Provide the [X, Y] coordinate of the cell's center where the given text is located.  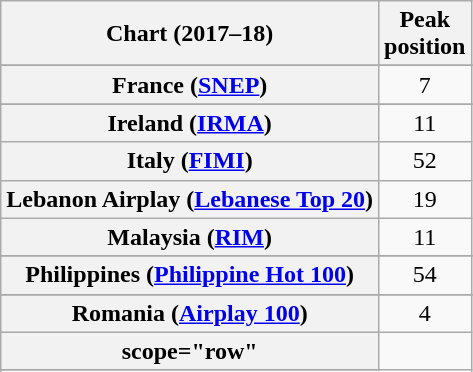
Chart (2017–18) [190, 34]
France (SNEP) [190, 85]
Italy (FIMI) [190, 161]
Philippines (Philippine Hot 100) [190, 275]
Ireland (IRMA) [190, 123]
Peakposition [425, 34]
54 [425, 275]
52 [425, 161]
19 [425, 199]
Romania (Airplay 100) [190, 313]
Lebanon Airplay (Lebanese Top 20) [190, 199]
7 [425, 85]
4 [425, 313]
Malaysia (RIM) [190, 237]
scope="row" [190, 351]
